From the cell containing the given text, extract its center point as [X, Y] coordinate. 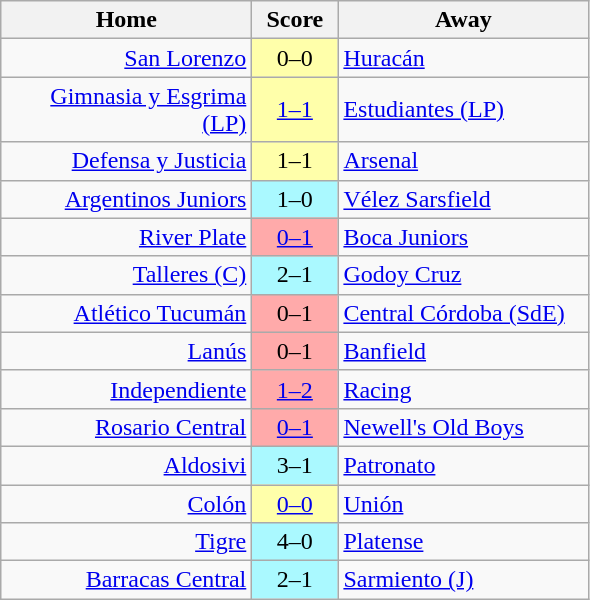
Central Córdoba (SdE) [464, 313]
3–1 [295, 465]
Home [126, 20]
Boca Juniors [464, 237]
Talleres (C) [126, 275]
Huracán [464, 58]
Patronato [464, 465]
1–0 [295, 199]
Racing [464, 389]
San Lorenzo [126, 58]
Godoy Cruz [464, 275]
Independiente [126, 389]
Gimnasia y Esgrima (LP) [126, 110]
Tigre [126, 542]
Barracas Central [126, 580]
Platense [464, 542]
Atlético Tucumán [126, 313]
Colón [126, 503]
Rosario Central [126, 427]
River Plate [126, 237]
4–0 [295, 542]
Vélez Sarsfield [464, 199]
Unión [464, 503]
1–2 [295, 389]
Estudiantes (LP) [464, 110]
Defensa y Justicia [126, 161]
Lanús [126, 351]
Away [464, 20]
Aldosivi [126, 465]
Banfield [464, 351]
Argentinos Juniors [126, 199]
Sarmiento (J) [464, 580]
Arsenal [464, 161]
Score [295, 20]
Newell's Old Boys [464, 427]
